Capture the cell that displays the provided text and extract its [X, Y] central coordinate. 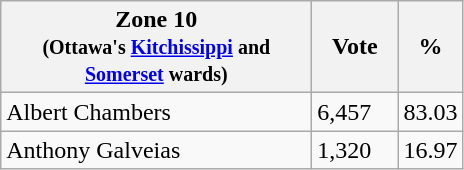
Anthony Galveias [156, 150]
6,457 [355, 112]
83.03 [430, 112]
16.97 [430, 150]
1,320 [355, 150]
Albert Chambers [156, 112]
Vote [355, 47]
Zone 10 (Ottawa's Kitchissippi and Somerset wards) [156, 47]
% [430, 47]
